Extract the (x, y) coordinate from the center of the cell holding the provided text.  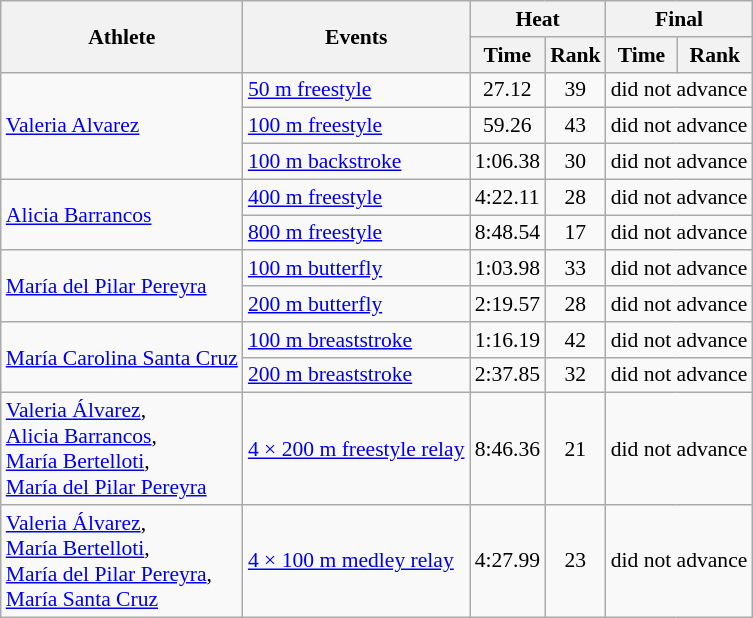
Athlete (122, 36)
42 (576, 340)
33 (576, 269)
4 × 100 m medley relay (356, 561)
Valeria Alvarez (122, 126)
100 m freestyle (356, 126)
17 (576, 233)
María Carolina Santa Cruz (122, 358)
100 m breaststroke (356, 340)
21 (576, 449)
30 (576, 162)
400 m freestyle (356, 197)
1:06.38 (508, 162)
4:27.99 (508, 561)
4:22.11 (508, 197)
Heat (538, 19)
Valeria Álvarez, María Bertelloti, María del Pilar Pereyra, María Santa Cruz (122, 561)
23 (576, 561)
Valeria Álvarez, Alicia Barrancos, María Bertelloti, María del Pilar Pereyra (122, 449)
100 m backstroke (356, 162)
Events (356, 36)
María del Pilar Pereyra (122, 286)
59.26 (508, 126)
32 (576, 375)
8:46.36 (508, 449)
43 (576, 126)
2:37.85 (508, 375)
200 m butterfly (356, 304)
1:16.19 (508, 340)
800 m freestyle (356, 233)
4 × 200 m freestyle relay (356, 449)
27.12 (508, 90)
39 (576, 90)
8:48.54 (508, 233)
Final (680, 19)
1:03.98 (508, 269)
50 m freestyle (356, 90)
Alicia Barrancos (122, 214)
2:19.57 (508, 304)
200 m breaststroke (356, 375)
100 m butterfly (356, 269)
